Extract the [x, y] coordinate from the center of the cell holding the provided text.  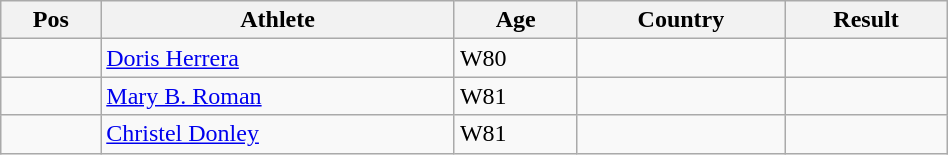
Age [516, 20]
Christel Donley [278, 134]
W80 [516, 58]
Pos [51, 20]
Mary B. Roman [278, 96]
Athlete [278, 20]
Result [866, 20]
Country [681, 20]
Doris Herrera [278, 58]
